Pinpoint the cell where the given text exists, returning its [X, Y] midpoint coordinate. 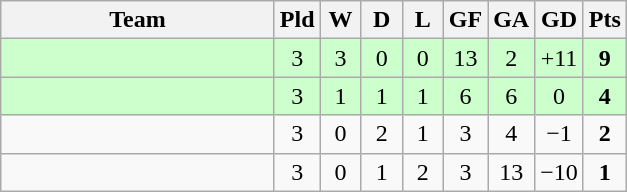
GD [560, 20]
W [340, 20]
D [382, 20]
GF [465, 20]
−1 [560, 134]
+11 [560, 58]
L [422, 20]
−10 [560, 172]
9 [604, 58]
Pld [297, 20]
Pts [604, 20]
Team [138, 20]
GA [512, 20]
